Determine the [x, y] coordinate at the center of the cell enclosing the given text.  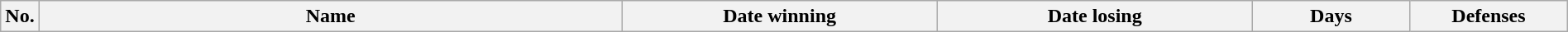
No. [20, 16]
Date losing [1095, 16]
Date winning [779, 16]
Defenses [1489, 16]
Name [331, 16]
Days [1331, 16]
